Pinpoint the cell where the given text exists, returning its [X, Y] midpoint coordinate. 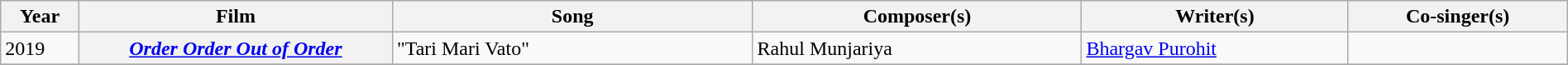
Year [40, 17]
Writer(s) [1215, 17]
Order Order Out of Order [235, 48]
"Tari Mari Vato" [572, 48]
Film [235, 17]
Composer(s) [917, 17]
Song [572, 17]
2019 [40, 48]
Bhargav Purohit [1215, 48]
Rahul Munjariya [917, 48]
Co-singer(s) [1457, 17]
